From the cell containing the given text, extract its center point as (x, y) coordinate. 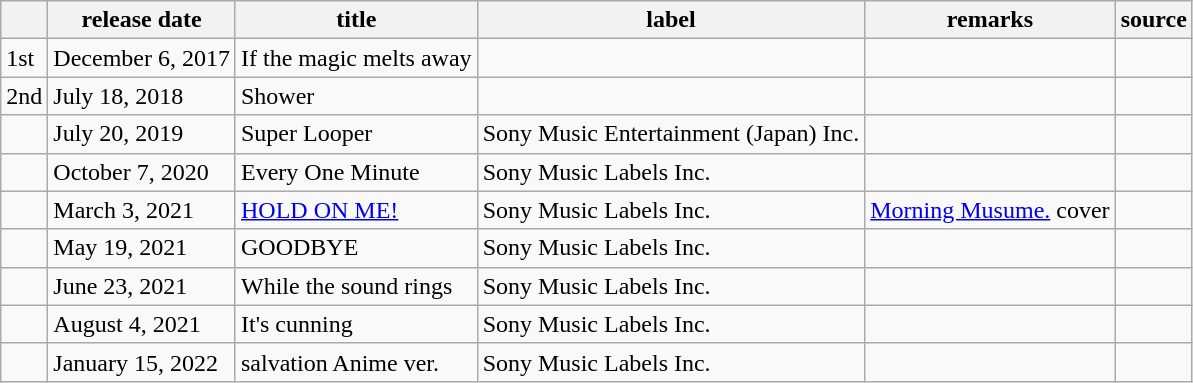
GOODBYE (356, 248)
June 23, 2021 (142, 286)
Shower (356, 96)
Morning Musume. cover (990, 210)
title (356, 20)
July 18, 2018 (142, 96)
While the sound rings (356, 286)
1st (24, 58)
May 19, 2021 (142, 248)
January 15, 2022 (142, 362)
release date (142, 20)
If the magic melts away (356, 58)
Sony Music Entertainment (Japan) Inc. (671, 134)
It's cunning (356, 324)
Super Looper (356, 134)
2nd (24, 96)
HOLD ON ME! (356, 210)
remarks (990, 20)
Every One Minute (356, 172)
August 4, 2021 (142, 324)
label (671, 20)
October 7, 2020 (142, 172)
March 3, 2021 (142, 210)
July 20, 2019 (142, 134)
salvation Anime ver. (356, 362)
source (1154, 20)
December 6, 2017 (142, 58)
